Output the (X, Y) coordinate of the center of the cell containing the given text.  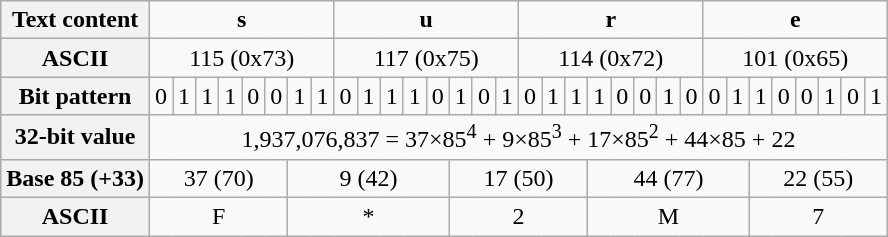
44 (77) (668, 178)
7 (818, 217)
Text content (76, 20)
17 (50) (518, 178)
F (218, 217)
2 (518, 217)
M (668, 217)
37 (70) (218, 178)
22 (55) (818, 178)
114 (0x72) (610, 58)
Base 85 (+33) (76, 178)
e (795, 20)
117 (0x75) (426, 58)
9 (42) (368, 178)
101 (0x65) (795, 58)
r (610, 20)
1,937,076,837 = 37×854 + 9×853 + 17×852 + 44×85 + 22 (518, 138)
32-bit value (76, 138)
* (368, 217)
u (426, 20)
s (241, 20)
115 (0x73) (241, 58)
Bit pattern (76, 96)
